Return (X, Y) of the center of cell containing provided text 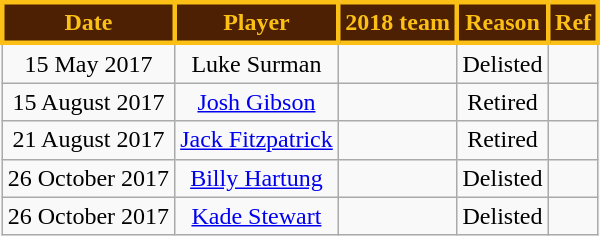
Billy Hartung (257, 178)
Reason (502, 22)
Player (257, 22)
Luke Surman (257, 63)
21 August 2017 (88, 140)
15 May 2017 (88, 63)
Jack Fitzpatrick (257, 140)
Ref (573, 22)
Josh Gibson (257, 102)
Date (88, 22)
15 August 2017 (88, 102)
Kade Stewart (257, 216)
2018 team (398, 22)
